Pinpoint the cell where the given text exists, returning its (x, y) midpoint coordinate. 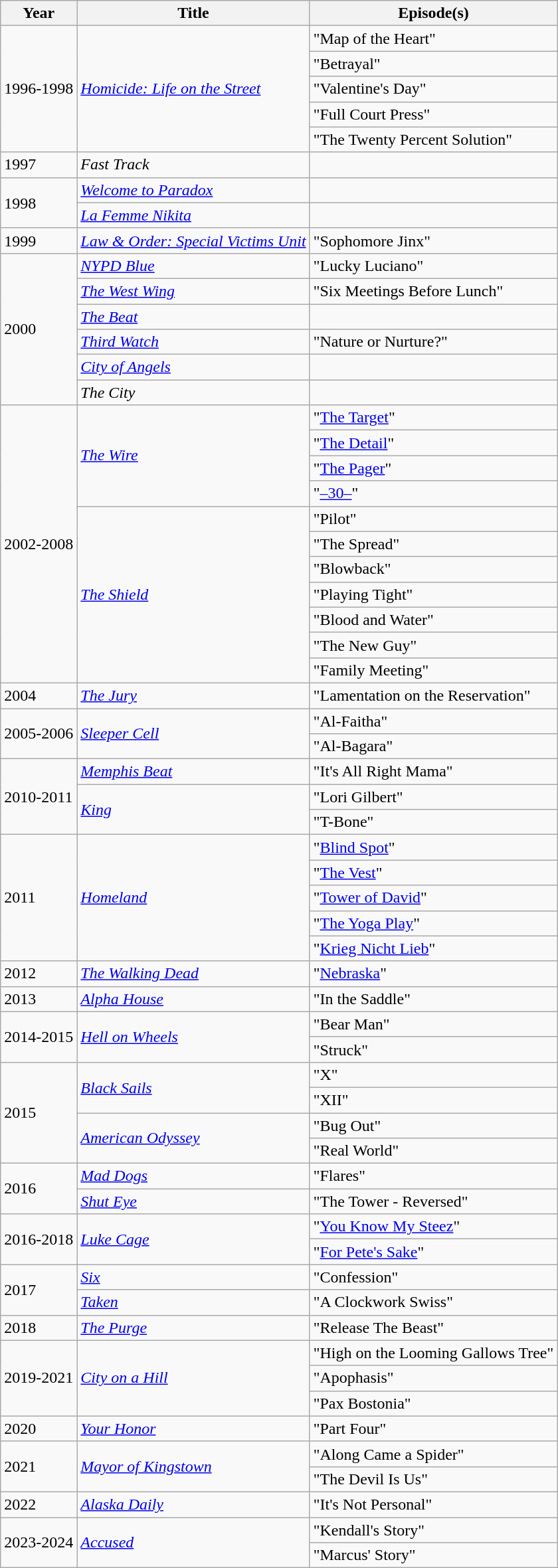
The Purge (193, 1328)
"Pilot" (433, 519)
2012 (39, 974)
Third Watch (193, 342)
Your Honor (193, 1429)
Black Sails (193, 1087)
"Bear Man" (433, 1024)
"Real World" (433, 1151)
2022 (39, 1504)
"Valentine's Day" (433, 89)
The City (193, 392)
Sleeper Cell (193, 733)
The Walking Dead (193, 974)
"Lori Gilbert" (433, 797)
"T-Bone" (433, 822)
"High on the Looming Gallows Tree" (433, 1353)
2019-2021 (39, 1378)
Alpha House (193, 999)
2011 (39, 898)
2004 (39, 695)
2018 (39, 1328)
2000 (39, 329)
"You Know My Steez" (433, 1227)
"Bug Out" (433, 1126)
"Flares" (433, 1176)
1999 (39, 240)
Homeland (193, 898)
City of Angels (193, 367)
Year (39, 13)
The Beat (193, 317)
"Six Meetings Before Lunch" (433, 291)
2002-2008 (39, 545)
2014-2015 (39, 1037)
"Krieg Nicht Lieb" (433, 948)
"Pax Bostonia" (433, 1403)
"Betrayal" (433, 64)
"The Devil Is Us" (433, 1479)
"Nature or Nurture?" (433, 342)
2005-2006 (39, 733)
Shut Eye (193, 1201)
"The Spread" (433, 544)
"Lamentation on the Reservation" (433, 695)
"A Clockwork Swiss" (433, 1302)
"Apophasis" (433, 1378)
City on a Hill (193, 1378)
"Full Court Press" (433, 114)
The Shield (193, 594)
Hell on Wheels (193, 1037)
Mayor of Kingstown (193, 1466)
Welcome to Paradox (193, 190)
"Al-Faitha" (433, 721)
"Release The Beast" (433, 1328)
"In the Saddle" (433, 999)
Mad Dogs (193, 1176)
2016 (39, 1189)
"The Yoga Play" (433, 923)
Law & Order: Special Victims Unit (193, 240)
"Family Meeting" (433, 670)
"The New Guy" (433, 645)
2015 (39, 1112)
"It's Not Personal" (433, 1504)
1996-1998 (39, 89)
NYPD Blue (193, 266)
"Lucky Luciano" (433, 266)
"Blood and Water" (433, 620)
"Al-Bagara" (433, 746)
"Tower of David" (433, 898)
"Along Came a Spider" (433, 1454)
Taken (193, 1302)
The Jury (193, 695)
"Map of the Heart" (433, 39)
"The Target" (433, 418)
"Marcus' Story" (433, 1555)
2010-2011 (39, 797)
"Kendall's Story" (433, 1529)
American Odyssey (193, 1138)
"–30–" (433, 493)
1997 (39, 165)
"The Detail" (433, 443)
"XII" (433, 1100)
"Blowback" (433, 569)
"The Pager" (433, 468)
The West Wing (193, 291)
Title (193, 13)
La Femme Nikita (193, 215)
The Wire (193, 456)
Fast Track (193, 165)
"The Vest" (433, 873)
Episode(s) (433, 13)
2023-2024 (39, 1542)
Memphis Beat (193, 772)
"Nebraska" (433, 974)
"It's All Right Mama" (433, 772)
"Playing Tight" (433, 594)
"Struck" (433, 1049)
"Part Four" (433, 1429)
Alaska Daily (193, 1504)
King (193, 810)
"Confession" (433, 1277)
"For Pete's Sake" (433, 1252)
"Blind Spot" (433, 847)
1998 (39, 203)
2013 (39, 999)
Six (193, 1277)
2021 (39, 1466)
"X" (433, 1075)
Luke Cage (193, 1239)
Homicide: Life on the Street (193, 89)
"Sophomore Jinx" (433, 240)
2017 (39, 1290)
"The Tower - Reversed" (433, 1201)
2020 (39, 1429)
"The Twenty Percent Solution" (433, 139)
2016-2018 (39, 1239)
Accused (193, 1542)
